Scan for the cell matching the given text and deliver its (x, y) coordinate at center. 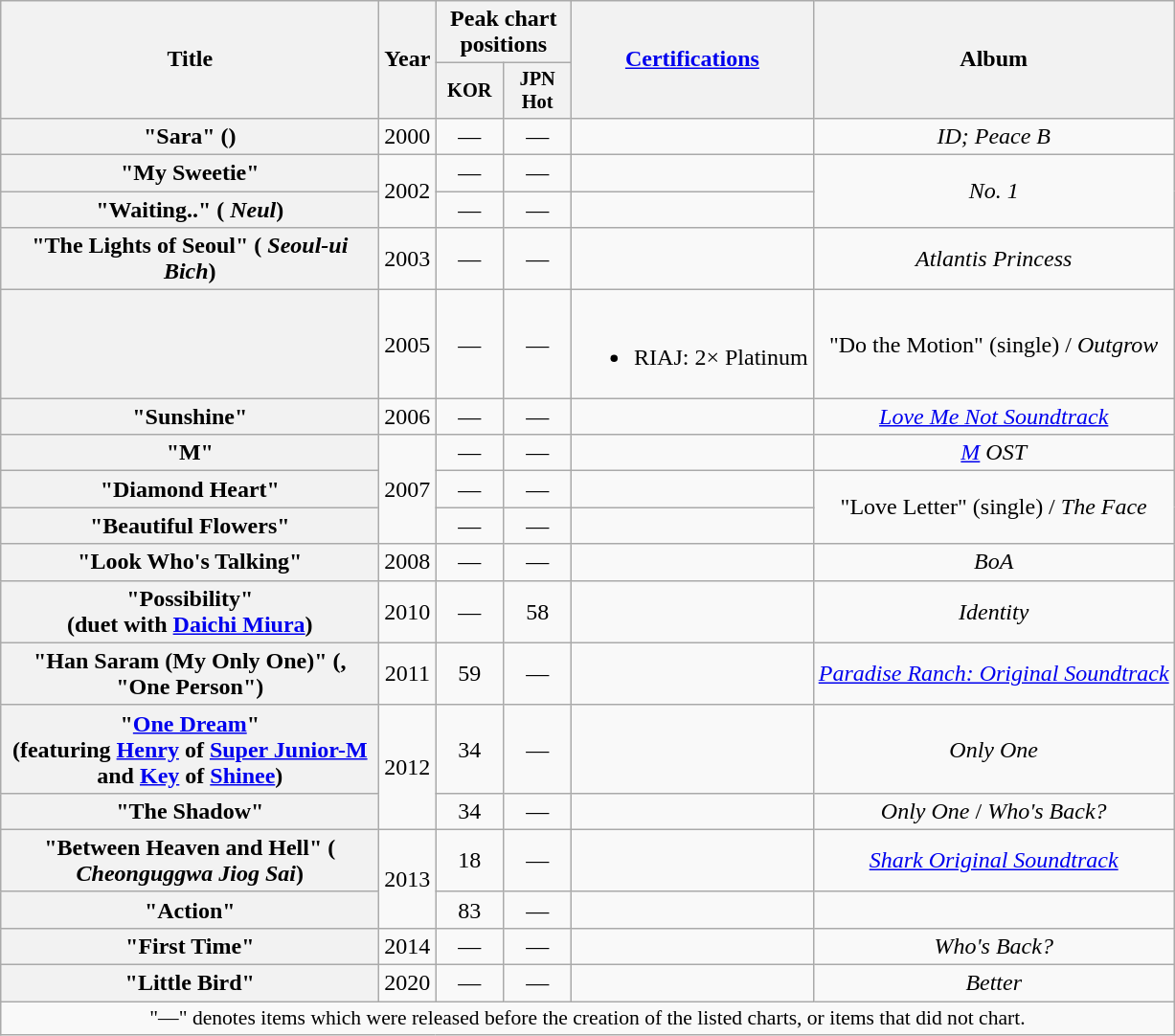
"Action" (190, 910)
"Look Who's Talking" (190, 562)
KOR (469, 91)
Certifications (693, 59)
2006 (408, 417)
RIAJ: 2× Platinum (693, 345)
Identity (994, 611)
No. 1 (994, 191)
2014 (408, 946)
59 (469, 674)
Only One / Who's Back? (994, 811)
Album (994, 59)
2002 (408, 191)
"Do the Motion" (single) / Outgrow (994, 345)
2007 (408, 489)
"Possibility"(duet with Daichi Miura) (190, 611)
"Beautiful Flowers" (190, 526)
83 (469, 910)
Who's Back? (994, 946)
"Sunshine" (190, 417)
2000 (408, 136)
"Little Bird" (190, 983)
Title (190, 59)
Love Me Not Soundtrack (994, 417)
"One Dream"(featuring Henry of Super Junior-M and Key of Shinee) (190, 749)
"The Lights of Seoul" ( Seoul-ui Bich) (190, 259)
"—" denotes items which were released before the creation of the listed charts, or items that did not chart. (588, 1019)
"Waiting.." ( Neul) (190, 210)
2005 (408, 345)
2008 (408, 562)
JPN Hot (538, 91)
ID; Peace B (994, 136)
"Sara" () (190, 136)
"Han Saram (My Only One)" (, "One Person") (190, 674)
"M" (190, 453)
Year (408, 59)
"Love Letter" (single) / The Face (994, 507)
2011 (408, 674)
Paradise Ranch: Original Soundtrack (994, 674)
Better (994, 983)
"The Shadow" (190, 811)
M OST (994, 453)
"My Sweetie" (190, 173)
2010 (408, 611)
Atlantis Princess (994, 259)
2012 (408, 767)
BoA (994, 562)
Peak chart positions (504, 33)
2013 (408, 879)
"Diamond Heart" (190, 489)
"First Time" (190, 946)
"Between Heaven and Hell" ( Cheonguggwa Jiog Sai) (190, 860)
2003 (408, 259)
Shark Original Soundtrack (994, 860)
58 (538, 611)
18 (469, 860)
Only One (994, 749)
2020 (408, 983)
